Return the [X, Y] coordinate for the center point of the cell that contains the specified text.  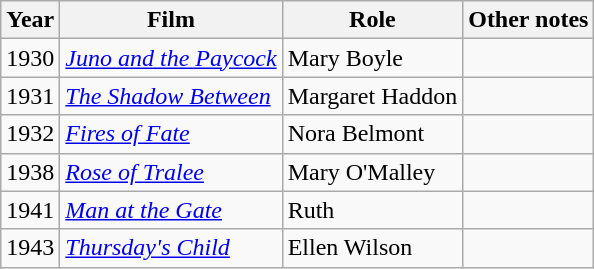
1931 [30, 96]
Other notes [528, 20]
1938 [30, 172]
Juno and the Paycock [171, 58]
1941 [30, 210]
Ellen Wilson [372, 248]
Ruth [372, 210]
Thursday's Child [171, 248]
Mary Boyle [372, 58]
1943 [30, 248]
Margaret Haddon [372, 96]
1930 [30, 58]
The Shadow Between [171, 96]
Rose of Tralee [171, 172]
1932 [30, 134]
Year [30, 20]
Nora Belmont [372, 134]
Man at the Gate [171, 210]
Role [372, 20]
Fires of Fate [171, 134]
Mary O'Malley [372, 172]
Film [171, 20]
